Return (X, Y) of the center of cell containing provided text 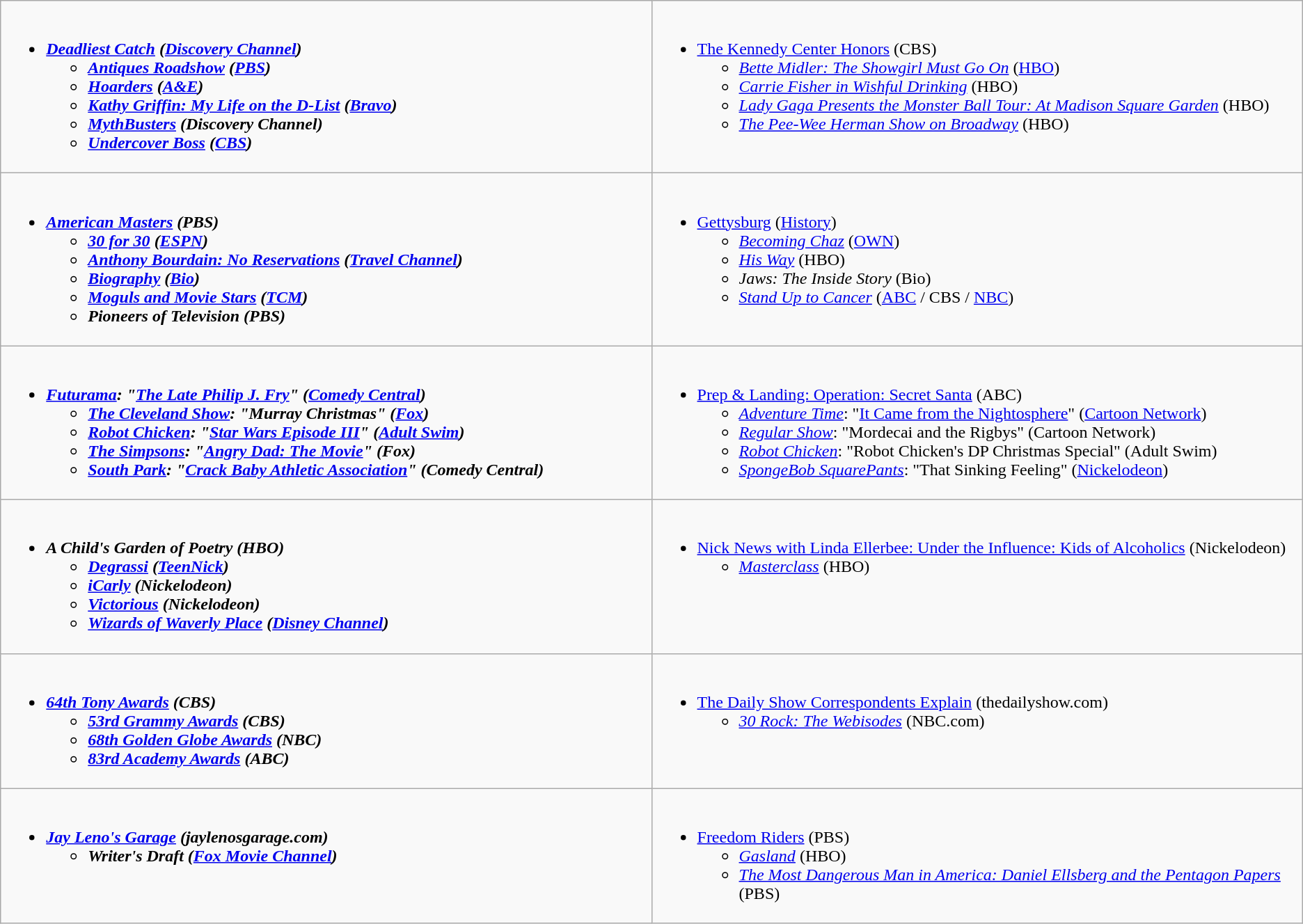
The Daily Show Correspondents Explain (thedailyshow.com)30 Rock: The Webisodes (NBC.com) (977, 721)
Nick News with Linda Ellerbee: Under the Influence: Kids of Alcoholics (Nickelodeon)Masterclass (HBO) (977, 576)
A Child's Garden of Poetry (HBO)Degrassi (TeenNick)iCarly (Nickelodeon)Victorious (Nickelodeon)Wizards of Waverly Place (Disney Channel) (326, 576)
Jay Leno's Garage (jaylenosgarage.com)Writer's Draft (Fox Movie Channel) (326, 856)
64th Tony Awards (CBS)53rd Grammy Awards (CBS)68th Golden Globe Awards (NBC)83rd Academy Awards (ABC) (326, 721)
Gettysburg (History)Becoming Chaz (OWN)His Way (HBO)Jaws: The Inside Story (Bio)Stand Up to Cancer (ABC / CBS / NBC) (977, 260)
Freedom Riders (PBS)Gasland (HBO)The Most Dangerous Man in America: Daniel Ellsberg and the Pentagon Papers (PBS) (977, 856)
